Identify which cell holds the provided text, then report its [x, y] central coordinate. 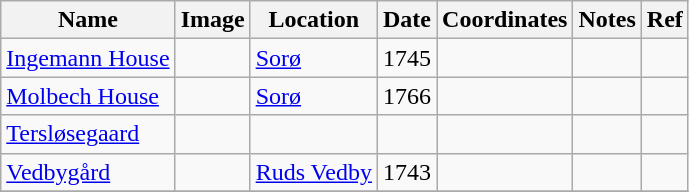
1743 [406, 172]
Ruds Vedby [314, 172]
Notes [607, 20]
Location [314, 20]
Ref [664, 20]
Molbech House [88, 96]
Date [406, 20]
Ingemann House [88, 58]
Coordinates [505, 20]
Vedbygård [88, 172]
Image [212, 20]
Name [88, 20]
1745 [406, 58]
Tersløsegaard [88, 134]
1766 [406, 96]
